Output the (x, y) coordinate of the center of the cell containing the given text.  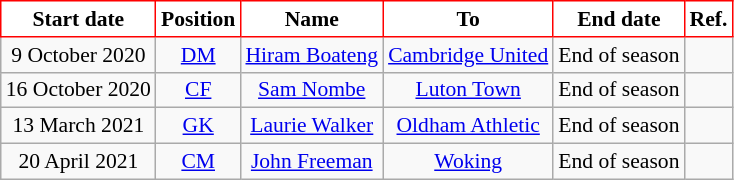
Cambridge United (468, 55)
End date (618, 19)
DM (198, 55)
Position (198, 19)
16 October 2020 (78, 90)
John Freeman (312, 162)
CM (198, 162)
20 April 2021 (78, 162)
To (468, 19)
Hiram Boateng (312, 55)
13 March 2021 (78, 126)
Laurie Walker (312, 126)
Oldham Athletic (468, 126)
9 October 2020 (78, 55)
Name (312, 19)
CF (198, 90)
Ref. (708, 19)
Start date (78, 19)
GK (198, 126)
Woking (468, 162)
Sam Nombe (312, 90)
Luton Town (468, 90)
